Output the (x, y) coordinate of the center of the cell containing the given text.  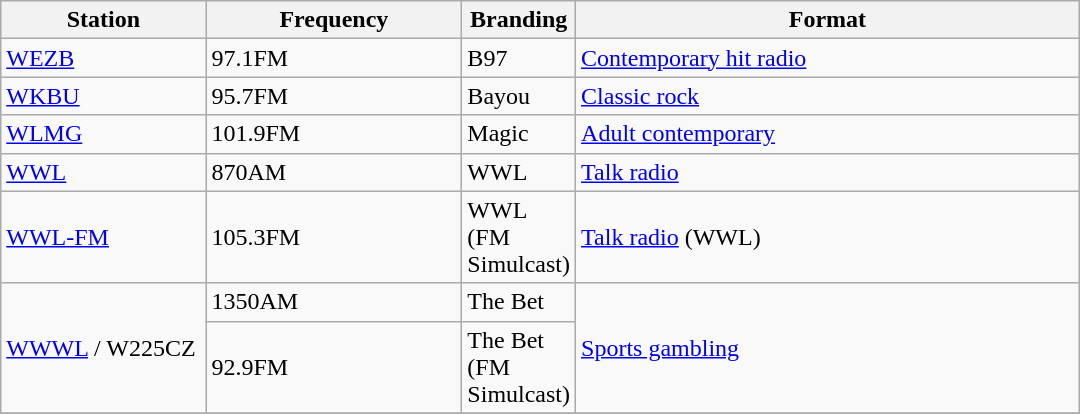
Branding (519, 20)
Format (828, 20)
WWWL / W225CZ (104, 348)
101.9FM (334, 134)
WLMG (104, 134)
Frequency (334, 20)
Adult contemporary (828, 134)
WEZB (104, 58)
95.7FM (334, 96)
Talk radio (WWL) (828, 237)
WWL (FM Simulcast) (519, 237)
105.3FM (334, 237)
870AM (334, 172)
Talk radio (828, 172)
The Bet (FM Simulcast) (519, 367)
Bayou (519, 96)
The Bet (519, 302)
Classic rock (828, 96)
WKBU (104, 96)
97.1FM (334, 58)
Sports gambling (828, 348)
Contemporary hit radio (828, 58)
1350AM (334, 302)
B97 (519, 58)
WWL-FM (104, 237)
92.9FM (334, 367)
Magic (519, 134)
Station (104, 20)
